Determine the (x, y) coordinate at the center of the cell enclosing the given text.  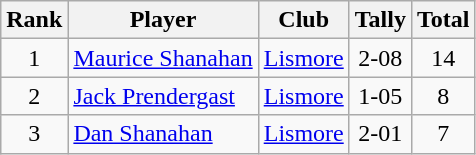
1-05 (380, 96)
Club (304, 20)
3 (34, 134)
Jack Prendergast (163, 96)
2-01 (380, 134)
7 (443, 134)
14 (443, 58)
2 (34, 96)
Rank (34, 20)
8 (443, 96)
Player (163, 20)
1 (34, 58)
Total (443, 20)
Maurice Shanahan (163, 58)
2-08 (380, 58)
Tally (380, 20)
Dan Shanahan (163, 134)
